Return [x, y] of the center of cell containing provided text 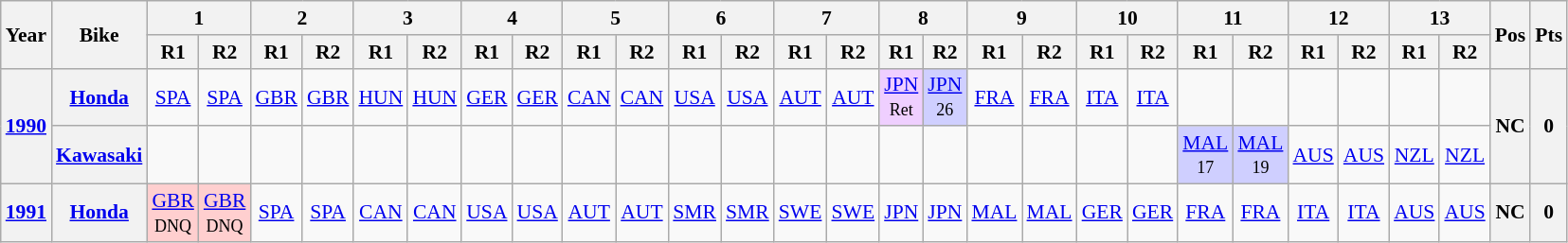
7 [826, 18]
13 [1440, 18]
Pts [1548, 34]
1990 [27, 126]
MAL19 [1260, 155]
11 [1233, 18]
9 [1021, 18]
8 [923, 18]
2 [301, 18]
Pos [1510, 34]
JPN26 [945, 96]
5 [616, 18]
JPNRet [901, 96]
Bike [99, 34]
6 [720, 18]
4 [512, 18]
MAL17 [1205, 155]
3 [407, 18]
1991 [27, 214]
Year [27, 34]
1 [199, 18]
Kawasaki [99, 155]
12 [1338, 18]
10 [1127, 18]
